Determine the (X, Y) coordinate at the center of the cell enclosing the given text.  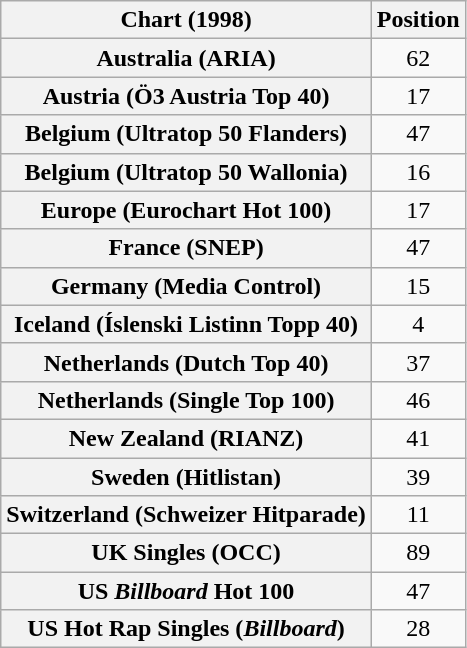
11 (418, 515)
Position (418, 20)
37 (418, 362)
39 (418, 477)
Belgium (Ultratop 50 Wallonia) (186, 172)
16 (418, 172)
89 (418, 553)
New Zealand (RIANZ) (186, 438)
Iceland (Íslenski Listinn Topp 40) (186, 324)
Belgium (Ultratop 50 Flanders) (186, 134)
62 (418, 58)
Chart (1998) (186, 20)
15 (418, 286)
Switzerland (Schweizer Hitparade) (186, 515)
46 (418, 400)
Netherlands (Dutch Top 40) (186, 362)
Sweden (Hitlistan) (186, 477)
28 (418, 629)
Australia (ARIA) (186, 58)
France (SNEP) (186, 248)
US Billboard Hot 100 (186, 591)
US Hot Rap Singles (Billboard) (186, 629)
Netherlands (Single Top 100) (186, 400)
Germany (Media Control) (186, 286)
41 (418, 438)
4 (418, 324)
Europe (Eurochart Hot 100) (186, 210)
Austria (Ö3 Austria Top 40) (186, 96)
UK Singles (OCC) (186, 553)
